For the text-containing cell, return its midpoint in [X, Y] coordinate format. 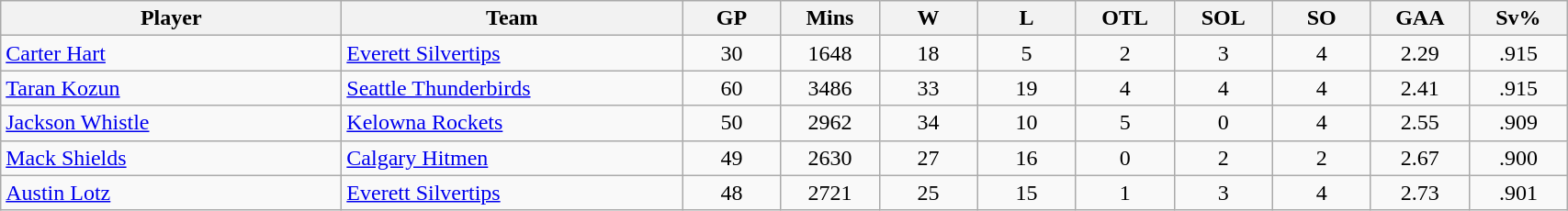
2.67 [1420, 158]
18 [928, 53]
3486 [830, 88]
Mins [830, 18]
33 [928, 88]
L [1027, 18]
Taran Kozun [171, 88]
10 [1027, 123]
60 [731, 88]
Jackson Whistle [171, 123]
Calgary Hitmen [513, 158]
2.73 [1420, 193]
SO [1321, 18]
2721 [830, 193]
Carter Hart [171, 53]
SOL [1224, 18]
2.29 [1420, 53]
Sv% [1517, 18]
Kelowna Rockets [513, 123]
GAA [1420, 18]
W [928, 18]
2.41 [1420, 88]
.901 [1517, 193]
GP [731, 18]
30 [731, 53]
48 [731, 193]
2.55 [1420, 123]
34 [928, 123]
Austin Lotz [171, 193]
19 [1027, 88]
25 [928, 193]
15 [1027, 193]
16 [1027, 158]
50 [731, 123]
Mack Shields [171, 158]
OTL [1124, 18]
2962 [830, 123]
Seattle Thunderbirds [513, 88]
.900 [1517, 158]
1648 [830, 53]
2630 [830, 158]
1 [1124, 193]
.909 [1517, 123]
Team [513, 18]
49 [731, 158]
Player [171, 18]
27 [928, 158]
